Return [x, y] of the center of cell containing provided text 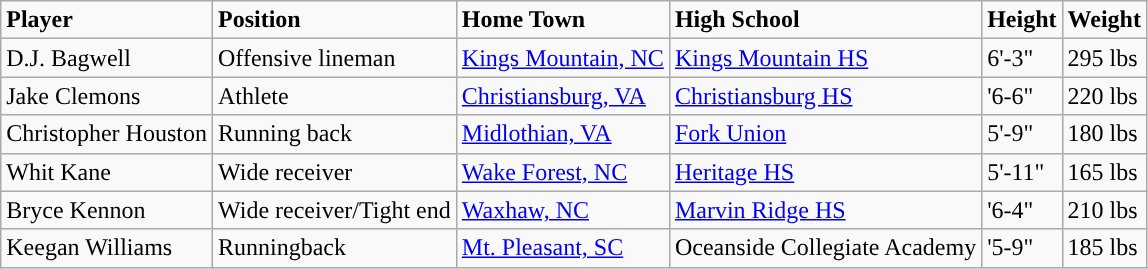
Wake Forest, NC [562, 172]
Christopher Houston [107, 134]
Weight [1104, 20]
Offensive lineman [334, 58]
'6-6" [1022, 96]
Waxhaw, NC [562, 210]
5'-11" [1022, 172]
Keegan Williams [107, 248]
5'-9" [1022, 134]
Athlete [334, 96]
Wide receiver/Tight end [334, 210]
220 lbs [1104, 96]
Midlothian, VA [562, 134]
D.J. Bagwell [107, 58]
Fork Union [825, 134]
210 lbs [1104, 210]
'6-4" [1022, 210]
165 lbs [1104, 172]
Christiansburg, VA [562, 96]
Heritage HS [825, 172]
Christiansburg HS [825, 96]
Marvin Ridge HS [825, 210]
295 lbs [1104, 58]
'5-9" [1022, 248]
Home Town [562, 20]
Player [107, 20]
Oceanside Collegiate Academy [825, 248]
185 lbs [1104, 248]
Kings Mountain, NC [562, 58]
Running back [334, 134]
Jake Clemons [107, 96]
Mt. Pleasant, SC [562, 248]
Runningback [334, 248]
High School [825, 20]
Bryce Kennon [107, 210]
Wide receiver [334, 172]
Kings Mountain HS [825, 58]
180 lbs [1104, 134]
Whit Kane [107, 172]
Position [334, 20]
Height [1022, 20]
6'-3" [1022, 58]
